From the cell containing the given text, extract its center point as [x, y] coordinate. 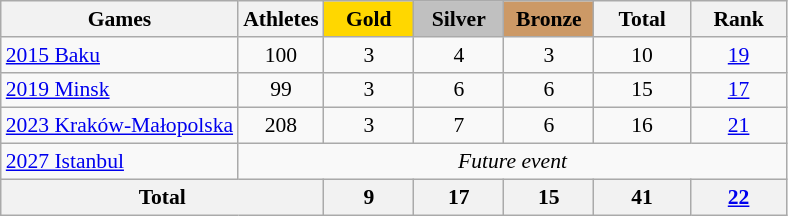
19 [738, 55]
99 [281, 90]
Silver [459, 19]
2015 Baku [120, 55]
Bronze [549, 19]
22 [738, 197]
Games [120, 19]
2023 Kraków-Małopolska [120, 126]
7 [459, 126]
Athletes [281, 19]
2019 Minsk [120, 90]
Rank [738, 19]
41 [642, 197]
Future event [512, 162]
16 [642, 126]
208 [281, 126]
100 [281, 55]
21 [738, 126]
Gold [369, 19]
4 [459, 55]
9 [369, 197]
2027 Istanbul [120, 162]
10 [642, 55]
